Search for the cell housing the specified text and yield its [x, y] center coordinate. 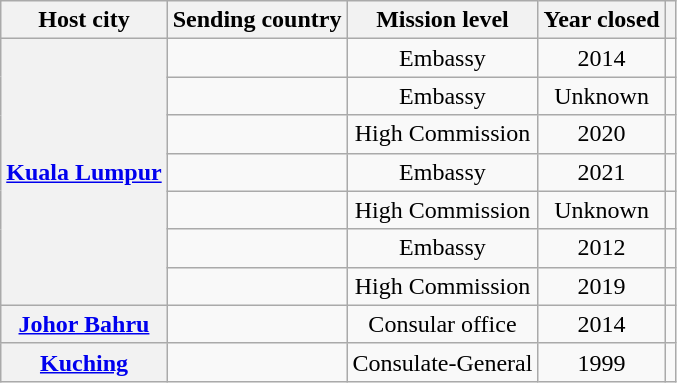
Consular office [442, 324]
Host city [84, 20]
2012 [602, 248]
2019 [602, 286]
1999 [602, 362]
Kuala Lumpur [84, 172]
2020 [602, 134]
Johor Bahru [84, 324]
Consulate-General [442, 362]
Sending country [257, 20]
Mission level [442, 20]
Kuching [84, 362]
Year closed [602, 20]
2021 [602, 172]
